For the text-containing cell, return its midpoint in (X, Y) coordinate format. 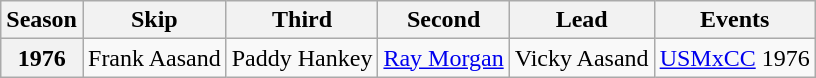
Lead (582, 20)
Events (734, 20)
Vicky Aasand (582, 58)
USMxCC 1976 (734, 58)
Season (42, 20)
Ray Morgan (444, 58)
Skip (154, 20)
Paddy Hankey (302, 58)
Third (302, 20)
Second (444, 20)
Frank Aasand (154, 58)
1976 (42, 58)
